Search for the cell housing the specified text and yield its [X, Y] center coordinate. 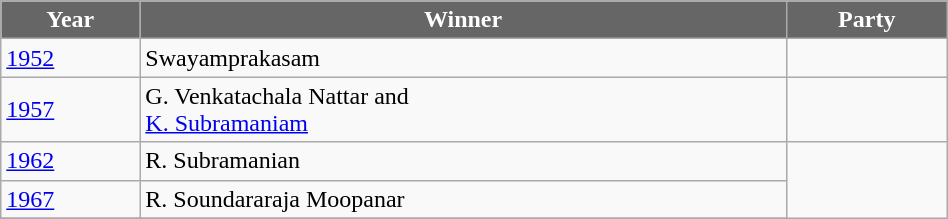
G. Venkatachala Nattar and K. Subramaniam [463, 110]
Swayamprakasam [463, 58]
1957 [70, 110]
R. Subramanian [463, 161]
Year [70, 20]
R. Soundararaja Moopanar [463, 199]
1962 [70, 161]
1952 [70, 58]
Winner [463, 20]
Party [866, 20]
1967 [70, 199]
